Return the [x, y] coordinate for the center point of the cell that contains the specified text.  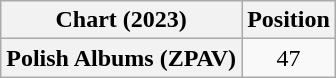
Chart (2023) [122, 20]
Position [289, 20]
47 [289, 58]
Polish Albums (ZPAV) [122, 58]
